Pinpoint the cell where the given text exists, returning its (x, y) midpoint coordinate. 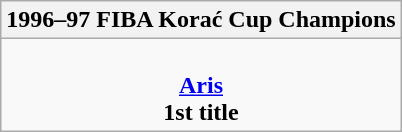
1996–97 FIBA Korać Cup Champions (201, 20)
Aris 1st title (201, 85)
